Scan for the cell matching the given text and deliver its [X, Y] coordinate at center. 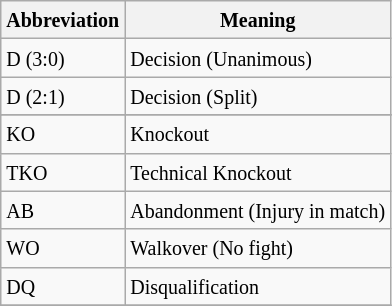
Decision (Unanimous) [258, 58]
Meaning [258, 20]
Technical Knockout [258, 172]
TKO [63, 172]
WO [63, 248]
Decision (Split) [258, 96]
D (2:1) [63, 96]
Disqualification [258, 286]
D (3:0) [63, 58]
AB [63, 210]
Abandonment (Injury in match) [258, 210]
Walkover (No fight) [258, 248]
Abbreviation [63, 20]
DQ [63, 286]
Knockout [258, 134]
KO [63, 134]
